Return the [X, Y] coordinate for the center point of the cell that contains the specified text.  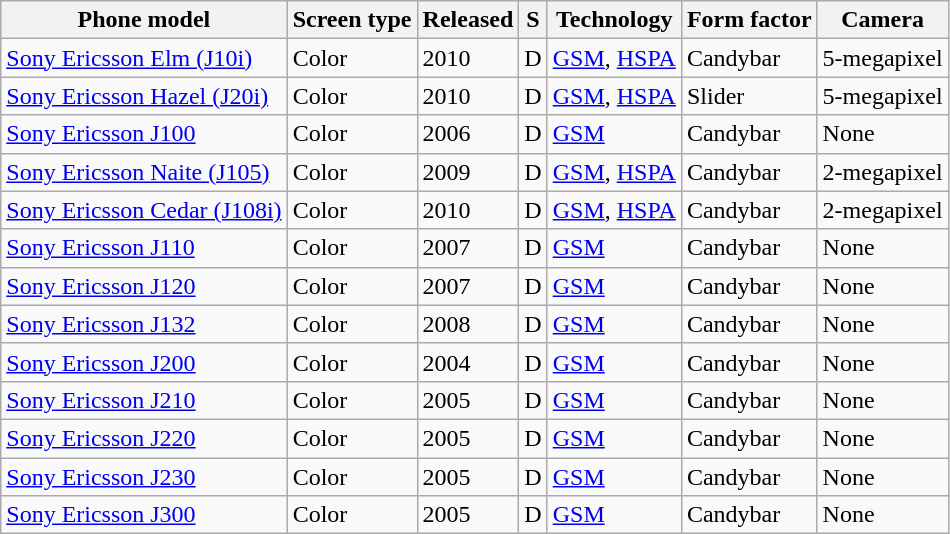
Sony Ericsson J230 [144, 477]
Sony Ericsson Elm (J10i) [144, 58]
2004 [468, 362]
Sony Ericsson J110 [144, 248]
Sony Ericsson J300 [144, 515]
Phone model [144, 20]
Sony Ericsson Hazel (J20i) [144, 96]
2009 [468, 172]
Slider [749, 96]
Released [468, 20]
Sony Ericsson J120 [144, 286]
Sony Ericsson J220 [144, 438]
Sony Ericsson Cedar (J108i) [144, 210]
Sony Ericsson J100 [144, 134]
Sony Ericsson Naite (J105) [144, 172]
Sony Ericsson J210 [144, 400]
Technology [614, 20]
S [533, 20]
2006 [468, 134]
Screen type [352, 20]
Sony Ericsson J200 [144, 362]
2008 [468, 324]
Sony Ericsson J132 [144, 324]
Camera [882, 20]
Form factor [749, 20]
